For the text-containing cell, return its midpoint in [X, Y] coordinate format. 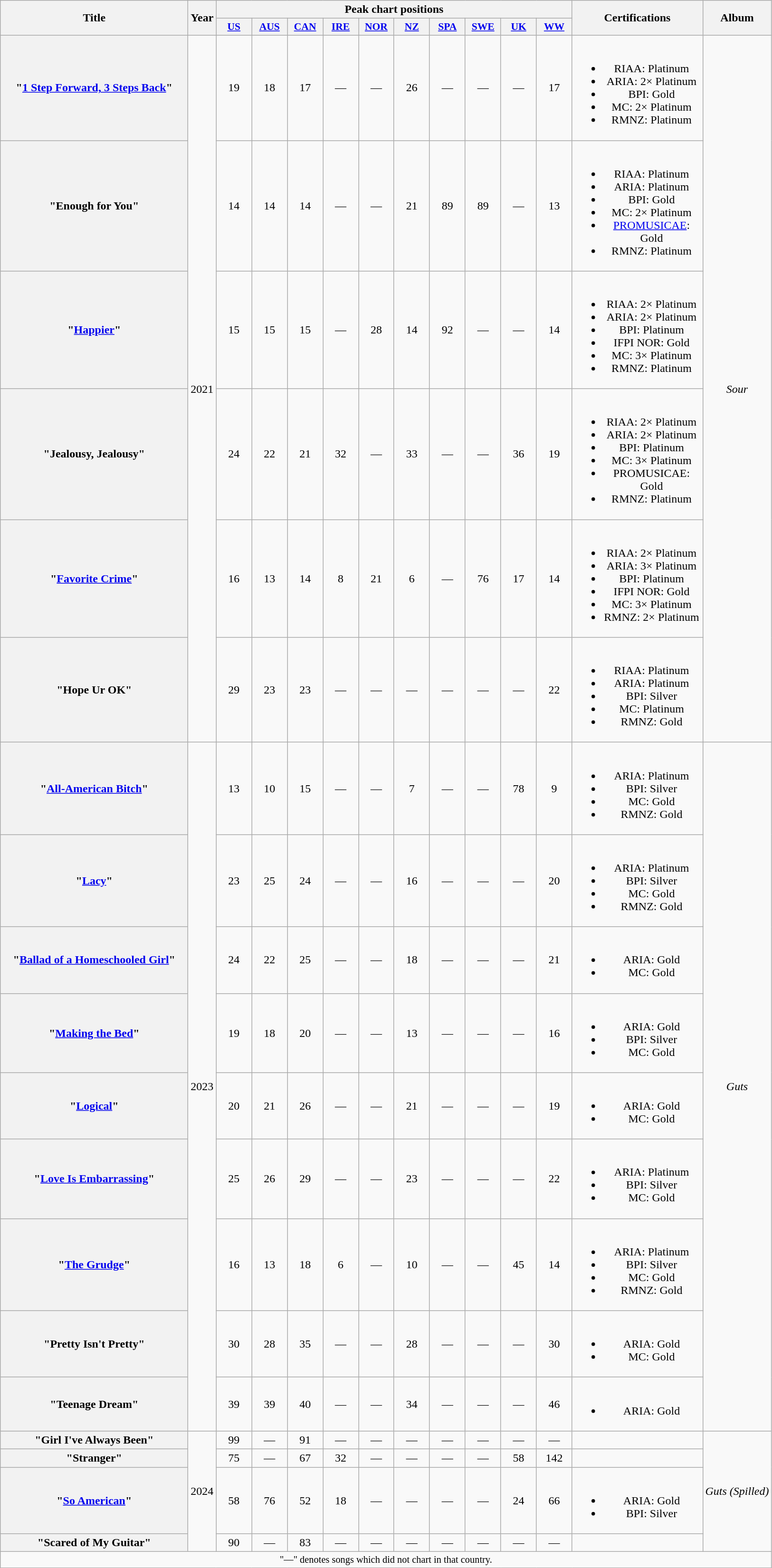
142 [554, 1458]
45 [519, 1264]
Title [94, 18]
Sour [737, 389]
RIAA: PlatinumARIA: PlatinumBPI: SilverMC: PlatinumRMNZ: Gold [638, 690]
"Ballad of a Homeschooled Girl" [94, 960]
"Lacy" [94, 881]
"So American" [94, 1500]
92 [448, 330]
52 [305, 1500]
Year [202, 18]
33 [411, 454]
"Stranger" [94, 1458]
"Pretty Isn't Pretty" [94, 1344]
78 [519, 789]
46 [554, 1404]
RIAA: 2× PlatinumARIA: 2× PlatinumBPI: PlatinumMC: 3× PlatinumPROMUSICAE: GoldRMNZ: Platinum [638, 454]
AUS [270, 27]
ARIA: GoldBPI: SilverMC: Gold [638, 1033]
91 [305, 1440]
UK [519, 27]
RIAA: PlatinumARIA: PlatinumBPI: GoldMC: 2× PlatinumPROMUSICAE: GoldRMNZ: Platinum [638, 206]
IRE [341, 27]
75 [234, 1458]
"—" denotes songs which did not chart in that country. [386, 1560]
RIAA: PlatinumARIA: 2× PlatinumBPI: GoldMC: 2× PlatinumRMNZ: Platinum [638, 87]
"Love Is Embarrassing" [94, 1179]
NOR [376, 27]
35 [305, 1344]
34 [411, 1404]
"Happier" [94, 330]
"Making the Bed" [94, 1033]
"Girl I've Always Been" [94, 1440]
40 [305, 1404]
Certifications [638, 18]
8 [341, 579]
7 [411, 789]
"Jealousy, Jealousy" [94, 454]
ARIA: GoldBPI: Silver [638, 1500]
RIAA: 2× PlatinumARIA: 3× PlatinumBPI: PlatinumIFPI NOR: GoldMC: 3× PlatinumRMNZ: 2× Platinum [638, 579]
36 [519, 454]
67 [305, 1458]
NZ [411, 27]
RIAA: 2× PlatinumARIA: 2× PlatinumBPI: PlatinumIFPI NOR: GoldMC: 3× PlatinumRMNZ: Platinum [638, 330]
2024 [202, 1491]
Peak chart positions [394, 10]
"All-American Bitch" [94, 789]
2021 [202, 389]
Album [737, 18]
66 [554, 1500]
"Hope Ur OK" [94, 690]
"Teenage Dream" [94, 1404]
ARIA: Gold [638, 1404]
US [234, 27]
Guts [737, 1087]
83 [305, 1543]
90 [234, 1543]
Guts (Spilled) [737, 1491]
SWE [483, 27]
"Scared of My Guitar" [94, 1543]
"Logical" [94, 1106]
WW [554, 27]
CAN [305, 27]
9 [554, 789]
ARIA: PlatinumBPI: SilverMC: Gold [638, 1179]
"1 Step Forward, 3 Steps Back" [94, 87]
SPA [448, 27]
"The Grudge" [94, 1264]
99 [234, 1440]
"Enough for You" [94, 206]
"Favorite Crime" [94, 579]
2023 [202, 1087]
